Capture the cell that displays the provided text and extract its (X, Y) central coordinate. 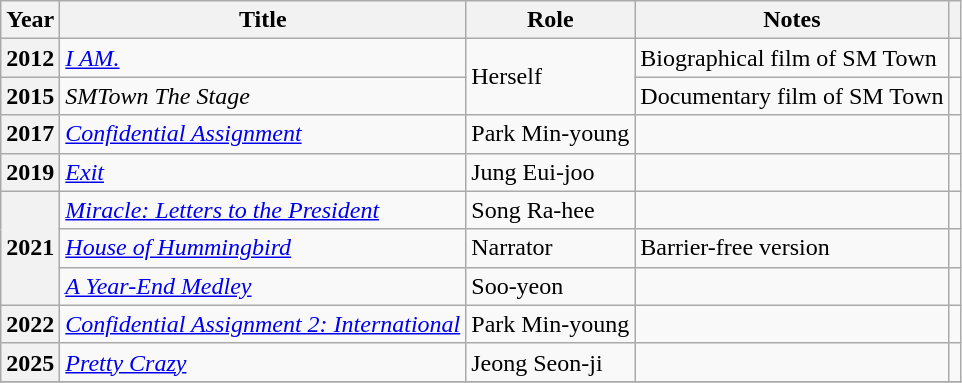
Barrier-free version (792, 248)
I AM. (263, 58)
2019 (30, 172)
Biographical film of SM Town (792, 58)
2017 (30, 134)
SMTown The Stage (263, 96)
2021 (30, 248)
Confidential Assignment (263, 134)
Miracle: Letters to the President (263, 210)
2022 (30, 324)
Jeong Seon-ji (550, 362)
2012 (30, 58)
2025 (30, 362)
Documentary film of SM Town (792, 96)
House of Hummingbird (263, 248)
Jung Eui-joo (550, 172)
Role (550, 20)
Year (30, 20)
2015 (30, 96)
Soo-yeon (550, 286)
Herself (550, 77)
Title (263, 20)
Song Ra-hee (550, 210)
Notes (792, 20)
A Year-End Medley (263, 286)
Exit (263, 172)
Narrator (550, 248)
Confidential Assignment 2: International (263, 324)
Pretty Crazy (263, 362)
